Search for the cell housing the specified text and yield its [X, Y] center coordinate. 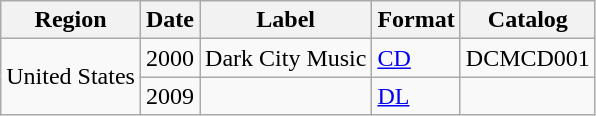
Format [416, 20]
Label [286, 20]
Catalog [528, 20]
CD [416, 58]
DCMCD001 [528, 58]
United States [71, 77]
Region [71, 20]
2000 [170, 58]
Dark City Music [286, 58]
2009 [170, 96]
DL [416, 96]
Date [170, 20]
